From the cell containing the given text, extract its center point as [X, Y] coordinate. 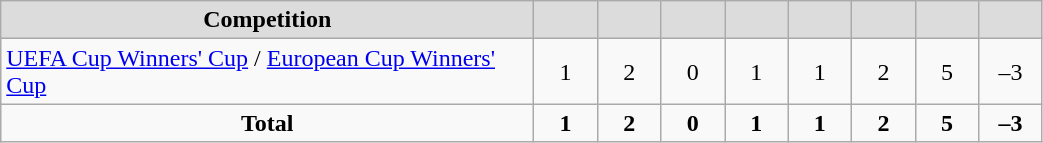
Total [268, 123]
Competition [268, 20]
UEFA Cup Winners' Cup / European Cup Winners' Cup [268, 72]
